Output the [x, y] coordinate of the center of the cell containing the given text.  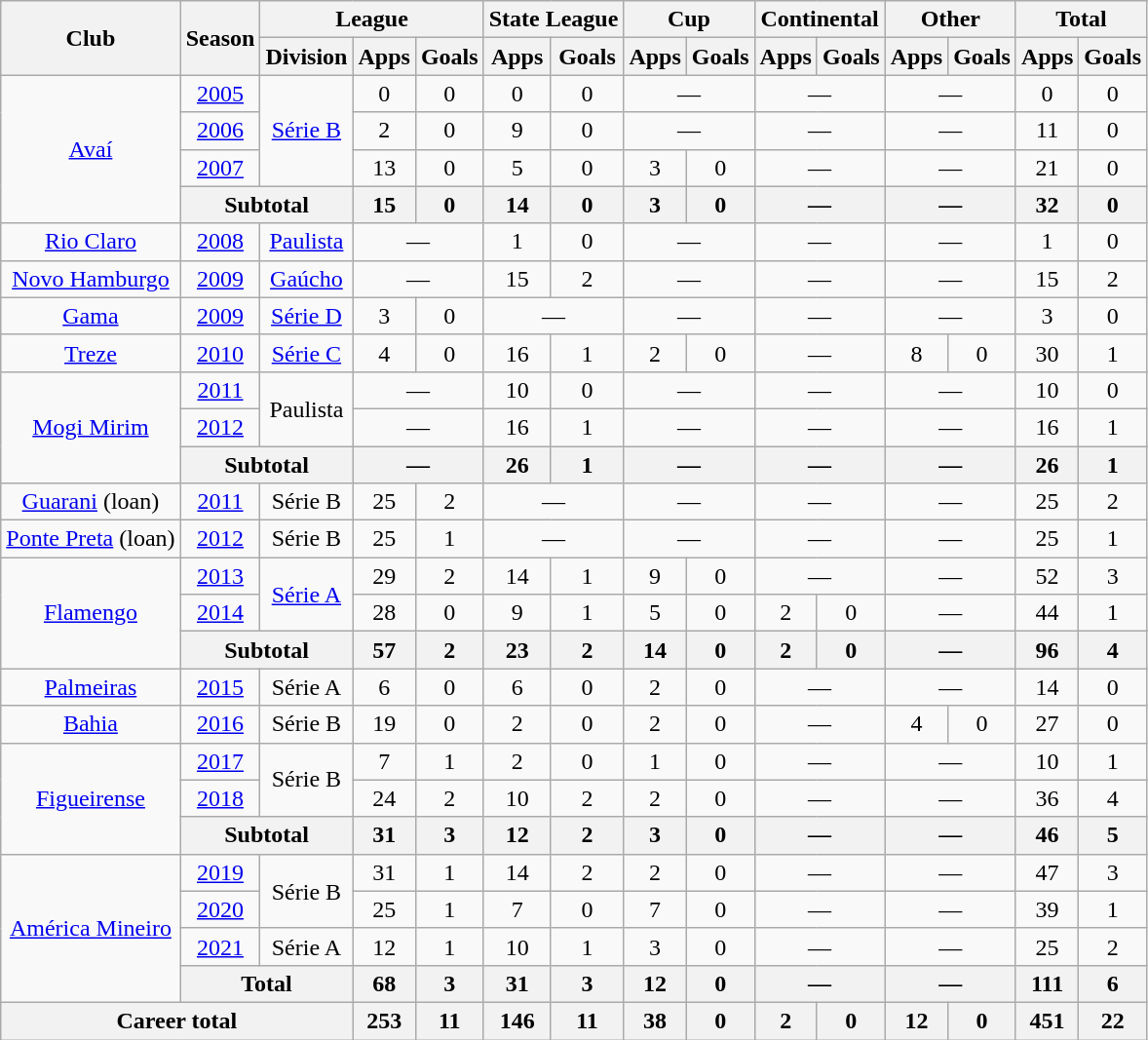
38 [655, 1021]
2008 [220, 242]
111 [1047, 983]
28 [384, 613]
68 [384, 983]
Mogi Mirim [91, 427]
2007 [220, 168]
Ponte Preta (loan) [91, 539]
96 [1047, 650]
Other [950, 19]
2010 [220, 353]
29 [384, 576]
32 [1047, 205]
Cup [689, 19]
Career total [177, 1021]
Novo Hamburgo [91, 279]
13 [384, 168]
19 [384, 724]
Season [220, 38]
47 [1047, 872]
Treze [91, 353]
Avaí [91, 149]
Club [91, 38]
2005 [220, 94]
44 [1047, 613]
2018 [220, 798]
146 [517, 1021]
Division [306, 57]
League [372, 19]
Gaúcho [306, 279]
24 [384, 798]
30 [1047, 353]
Gama [91, 316]
Bahia [91, 724]
Rio Claro [91, 242]
22 [1113, 1021]
2014 [220, 613]
2006 [220, 131]
América Mineiro [91, 928]
Continental [820, 19]
21 [1047, 168]
2016 [220, 724]
2019 [220, 872]
2015 [220, 687]
2017 [220, 761]
2013 [220, 576]
Flamengo [91, 613]
8 [916, 353]
2020 [220, 909]
39 [1047, 909]
23 [517, 650]
State League [554, 19]
Série C [306, 353]
46 [1047, 835]
Palmeiras [91, 687]
52 [1047, 576]
27 [1047, 724]
253 [384, 1021]
Figueirense [91, 798]
36 [1047, 798]
2021 [220, 946]
Guarani (loan) [91, 502]
57 [384, 650]
451 [1047, 1021]
Série D [306, 316]
